For the text-containing cell, return its midpoint in (x, y) coordinate format. 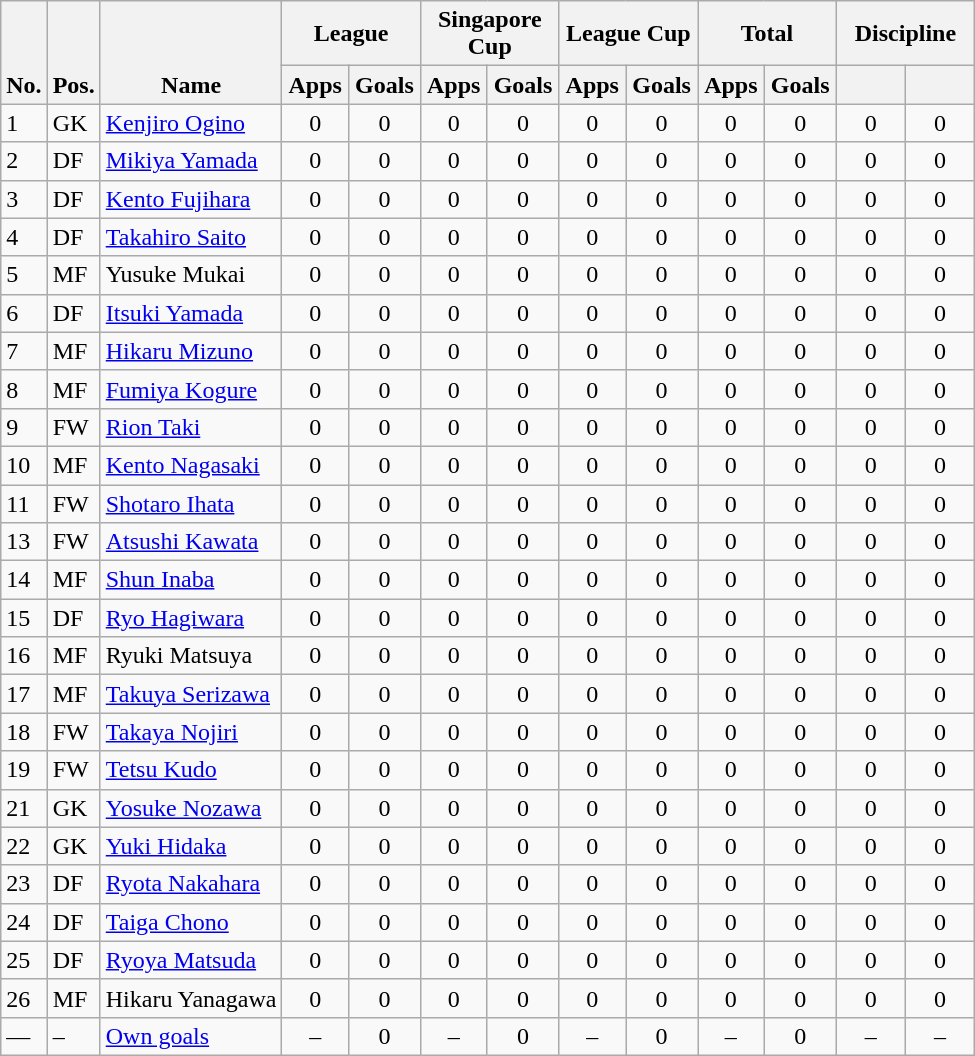
25 (24, 960)
17 (24, 694)
Ryuki Matsuya (191, 656)
Ryoya Matsuda (191, 960)
Kento Nagasaki (191, 465)
6 (24, 313)
26 (24, 998)
5 (24, 275)
Hikaru Yanagawa (191, 998)
18 (24, 732)
8 (24, 389)
24 (24, 922)
Shun Inaba (191, 580)
— (24, 1036)
Taiga Chono (191, 922)
7 (24, 351)
Tetsu Kudo (191, 770)
13 (24, 542)
19 (24, 770)
Yuki Hidaka (191, 846)
1 (24, 123)
Total (768, 34)
Kento Fujihara (191, 199)
Shotaro Ihata (191, 503)
Atsushi Kawata (191, 542)
2 (24, 161)
League Cup (628, 34)
Ryo Hagiwara (191, 618)
Takahiro Saito (191, 237)
Kenjiro Ogino (191, 123)
Singapore Cup (490, 34)
Yosuke Nozawa (191, 808)
League (352, 34)
Mikiya Yamada (191, 161)
Itsuki Yamada (191, 313)
Pos. (74, 52)
9 (24, 427)
21 (24, 808)
23 (24, 884)
Discipline (906, 34)
Ryota Nakahara (191, 884)
Takaya Nojiri (191, 732)
15 (24, 618)
3 (24, 199)
14 (24, 580)
Own goals (191, 1036)
11 (24, 503)
22 (24, 846)
Fumiya Kogure (191, 389)
Yusuke Mukai (191, 275)
Name (191, 52)
Rion Taki (191, 427)
10 (24, 465)
16 (24, 656)
Hikaru Mizuno (191, 351)
Takuya Serizawa (191, 694)
No. (24, 52)
4 (24, 237)
